Pinpoint the cell where the given text exists, returning its (x, y) midpoint coordinate. 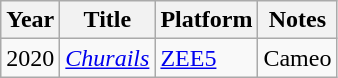
Year (30, 20)
Cameo (298, 58)
2020 (30, 58)
Notes (298, 20)
Churails (108, 58)
Platform (206, 20)
ZEE5 (206, 58)
Title (108, 20)
